Determine the [x, y] coordinate at the center of the cell enclosing the given text.  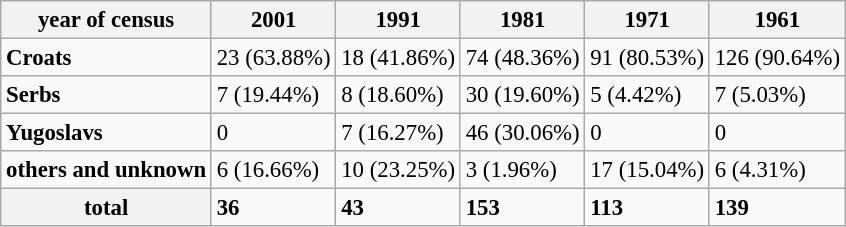
17 (15.04%) [647, 170]
91 (80.53%) [647, 58]
7 (19.44%) [273, 95]
1981 [522, 20]
2001 [273, 20]
23 (63.88%) [273, 58]
7 (16.27%) [398, 133]
30 (19.60%) [522, 95]
10 (23.25%) [398, 170]
Croats [106, 58]
18 (41.86%) [398, 58]
36 [273, 208]
5 (4.42%) [647, 95]
year of census [106, 20]
139 [777, 208]
113 [647, 208]
others and unknown [106, 170]
1991 [398, 20]
74 (48.36%) [522, 58]
Serbs [106, 95]
total [106, 208]
7 (5.03%) [777, 95]
8 (18.60%) [398, 95]
126 (90.64%) [777, 58]
6 (4.31%) [777, 170]
153 [522, 208]
46 (30.06%) [522, 133]
3 (1.96%) [522, 170]
1971 [647, 20]
1961 [777, 20]
6 (16.66%) [273, 170]
Yugoslavs [106, 133]
43 [398, 208]
